From the cell containing the given text, extract its center point as [x, y] coordinate. 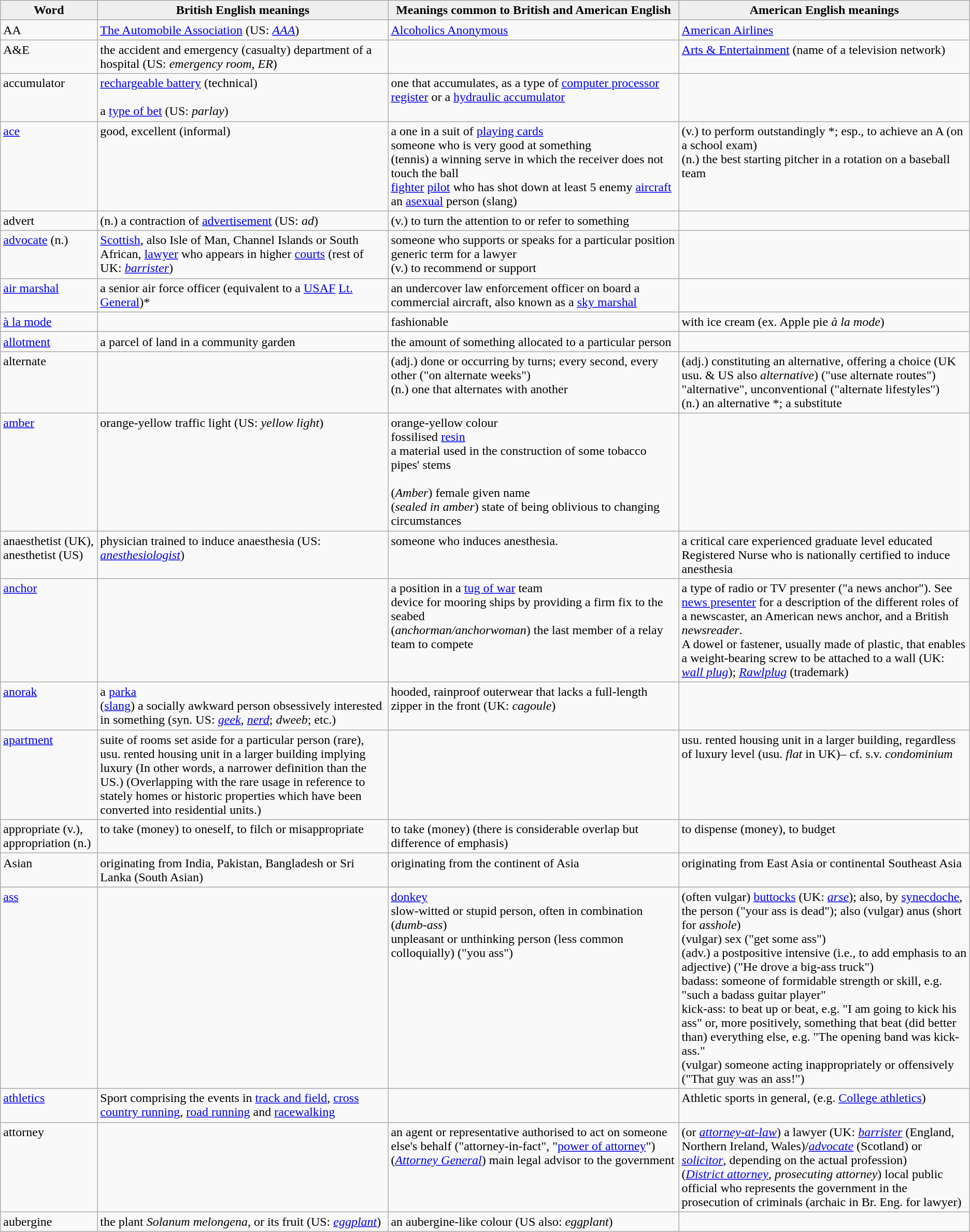
hooded, rainproof outerwear that lacks a full-length zipper in the front (UK: cagoule) [534, 706]
Sport comprising the events in track and field, cross country running, road running and racewalking [243, 1106]
amber [49, 471]
British English meanings [243, 10]
appropriate (v.), appropriation (n.) [49, 836]
Word [49, 10]
Asian [49, 870]
American English meanings [824, 10]
attorney [49, 1167]
Arts & Entertainment (name of a television network) [824, 57]
apartment [49, 775]
A&E [49, 57]
the amount of something allocated to a particular person [534, 341]
anorak [49, 706]
rechargeable battery (technical)a type of bet (US: parlay) [243, 97]
allotment [49, 341]
usu. rented housing unit in a larger building, regardless of luxury level (usu. flat in UK)– cf. s.v. condominium [824, 775]
advert [49, 221]
(v.) to turn the attention to or refer to something [534, 221]
donkeyslow-witted or stupid person, often in combination (dumb-ass)unpleasant or unthinking person (less common colloquially) ("you ass") [534, 987]
air marshal [49, 295]
one that accumulates, as a type of computer processor register or a hydraulic accumulator [534, 97]
(adj.) done or occurring by turns; every second, every other ("on alternate weeks")(n.) one that alternates with another [534, 382]
a parka(slang) a socially awkward person obsessively interested in something (syn. US: geek, nerd; dweeb; etc.) [243, 706]
ass [49, 987]
Scottish, also Isle of Man, Channel Islands or South African, lawyer who appears in higher courts (rest of UK: barrister) [243, 254]
the accident and emergency (casualty) department of a hospital (US: emergency room, ER) [243, 57]
advocate (n.) [49, 254]
accumulator [49, 97]
someone who induces anesthesia. [534, 554]
Meanings common to British and American English [534, 10]
aubergine [49, 1222]
(n.) a contraction of advertisement (US: ad) [243, 221]
originating from East Asia or continental Southeast Asia [824, 870]
Alcoholics Anonymous [534, 30]
good, excellent (informal) [243, 166]
AA [49, 30]
a critical care experienced graduate level educated Registered Nurse who is nationally certified to induce anesthesia [824, 554]
Athletic sports in general, (e.g. College athletics) [824, 1106]
physician trained to induce anaesthesia (US: anesthesiologist) [243, 554]
a parcel of land in a community garden [243, 341]
someone who supports or speaks for a particular positiongeneric term for a lawyer(v.) to recommend or support [534, 254]
orange-yellow traffic light (US: yellow light) [243, 471]
The Automobile Association (US: AAA) [243, 30]
à la mode [49, 322]
to take (money) (there is considerable overlap but difference of emphasis) [534, 836]
a senior air force officer (equivalent to a USAF Lt. General)* [243, 295]
to dispense (money), to budget [824, 836]
anchor [49, 631]
an undercover law enforcement officer on board a commercial aircraft, also known as a sky marshal [534, 295]
alternate [49, 382]
originating from the continent of Asia [534, 870]
with ice cream (ex. Apple pie à la mode) [824, 322]
an aubergine-like colour (US also: eggplant) [534, 1222]
American Airlines [824, 30]
to take (money) to oneself, to filch or misappropriate [243, 836]
anaesthetist (UK), anesthetist (US) [49, 554]
athletics [49, 1106]
originating from India, Pakistan, Bangladesh or Sri Lanka (South Asian) [243, 870]
(v.) to perform outstandingly *; esp., to achieve an A (on a school exam)(n.) the best starting pitcher in a rotation on a baseball team [824, 166]
ace [49, 166]
fashionable [534, 322]
the plant Solanum melongena, or its fruit (US: eggplant) [243, 1222]
